Find where the given text appears and provide that cell's center as [x, y] coordinate. 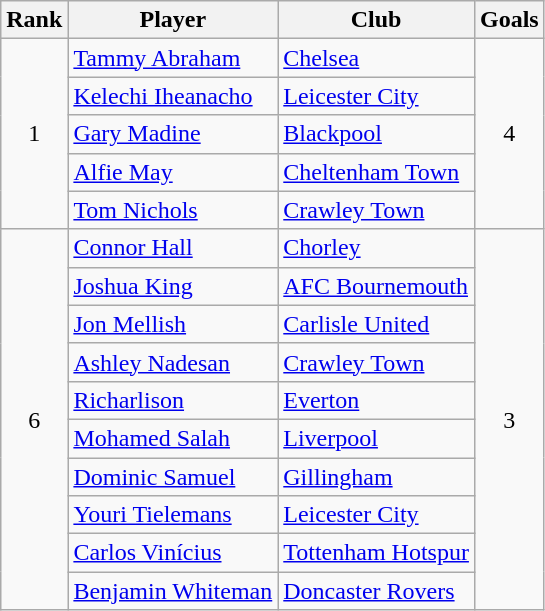
Tottenham Hotspur [376, 553]
Tammy Abraham [173, 58]
Mohamed Salah [173, 438]
AFC Bournemouth [376, 286]
Carlos Vinícius [173, 553]
Joshua King [173, 286]
Chorley [376, 248]
Goals [509, 20]
1 [34, 134]
3 [509, 420]
Gillingham [376, 477]
Chelsea [376, 58]
4 [509, 134]
Benjamin Whiteman [173, 591]
Alfie May [173, 172]
Jon Mellish [173, 324]
Rank [34, 20]
Carlisle United [376, 324]
Youri Tielemans [173, 515]
Everton [376, 400]
Doncaster Rovers [376, 591]
Player [173, 20]
6 [34, 420]
Liverpool [376, 438]
Connor Hall [173, 248]
Cheltenham Town [376, 172]
Gary Madine [173, 134]
Club [376, 20]
Richarlison [173, 400]
Blackpool [376, 134]
Kelechi Iheanacho [173, 96]
Dominic Samuel [173, 477]
Ashley Nadesan [173, 362]
Tom Nichols [173, 210]
